From the cell containing the given text, extract its center point as (x, y) coordinate. 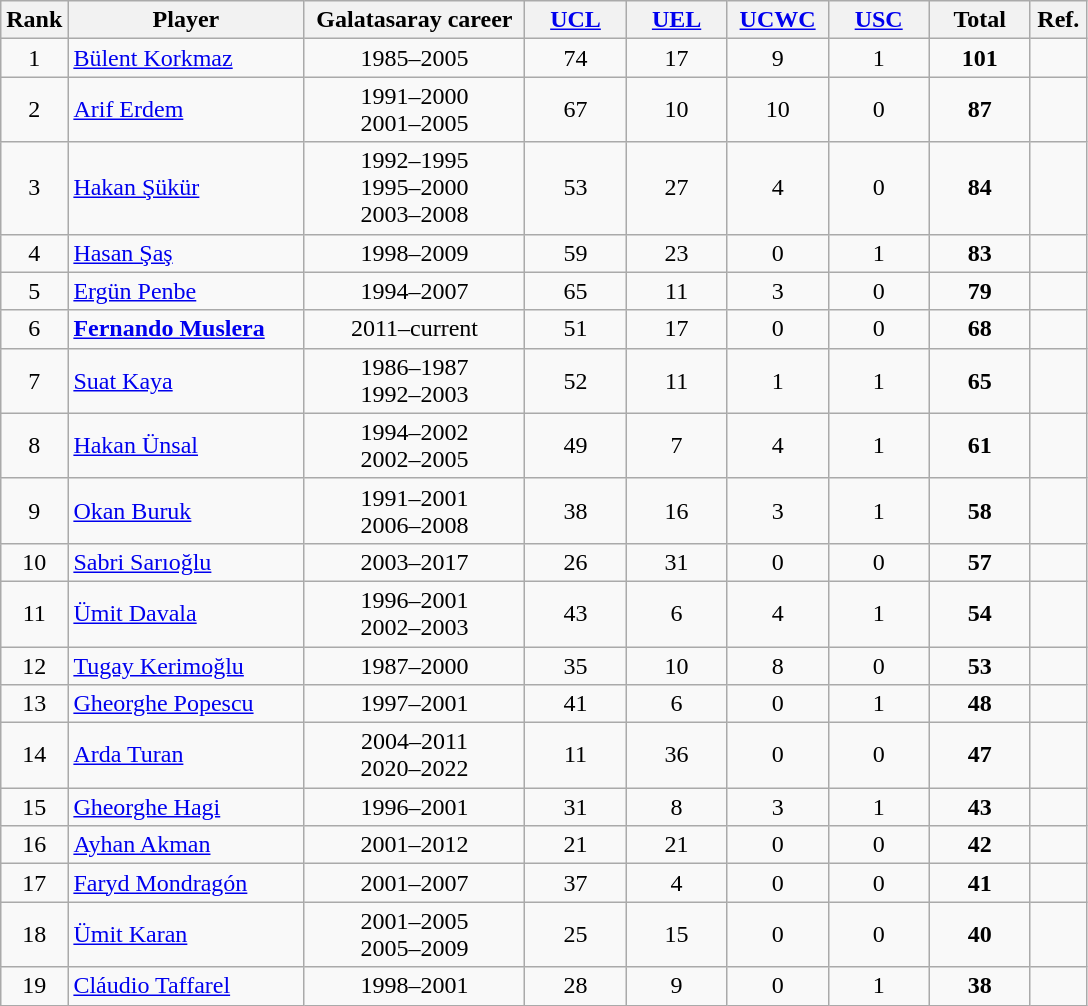
Gheorghe Hagi (186, 807)
101 (980, 58)
5 (34, 291)
12 (34, 665)
54 (980, 614)
Faryd Mondragón (186, 883)
61 (980, 446)
Bülent Korkmaz (186, 58)
35 (576, 665)
USC (878, 20)
40 (980, 934)
1998–2009 (414, 253)
1991–20012006–2008 (414, 510)
Cláudio Taffarel (186, 986)
42 (980, 845)
Sabri Sarıoğlu (186, 562)
Okan Buruk (186, 510)
2011–current (414, 329)
36 (676, 756)
Tugay Kerimoğlu (186, 665)
1992–19951995–20002003–2008 (414, 188)
84 (980, 188)
1987–2000 (414, 665)
Suat Kaya (186, 380)
18 (34, 934)
26 (576, 562)
48 (980, 704)
27 (676, 188)
1996–2001 (414, 807)
74 (576, 58)
19 (34, 986)
Total (980, 20)
49 (576, 446)
Ergün Penbe (186, 291)
14 (34, 756)
1994–2007 (414, 291)
47 (980, 756)
Ayhan Akman (186, 845)
57 (980, 562)
23 (676, 253)
2003–2017 (414, 562)
58 (980, 510)
1985–2005 (414, 58)
Fernando Muslera (186, 329)
1986–19871992–2003 (414, 380)
1991–20002001–2005 (414, 110)
2004–20112020–2022 (414, 756)
13 (34, 704)
1996–20012002–2003 (414, 614)
1994–20022002–2005 (414, 446)
Ümit Karan (186, 934)
52 (576, 380)
Hasan Şaş (186, 253)
59 (576, 253)
Ref. (1058, 20)
79 (980, 291)
67 (576, 110)
Galatasaray career (414, 20)
37 (576, 883)
Hakan Şükür (186, 188)
25 (576, 934)
UCL (576, 20)
68 (980, 329)
Arda Turan (186, 756)
2 (34, 110)
Ümit Davala (186, 614)
83 (980, 253)
UCWC (778, 20)
Player (186, 20)
51 (576, 329)
2001–2007 (414, 883)
1997–2001 (414, 704)
1998–2001 (414, 986)
Rank (34, 20)
UEL (676, 20)
Arif Erdem (186, 110)
Gheorghe Popescu (186, 704)
2001–2012 (414, 845)
28 (576, 986)
Hakan Ünsal (186, 446)
2001–20052005–2009 (414, 934)
87 (980, 110)
